Determine the (X, Y) coordinate at the center of the cell enclosing the given text.  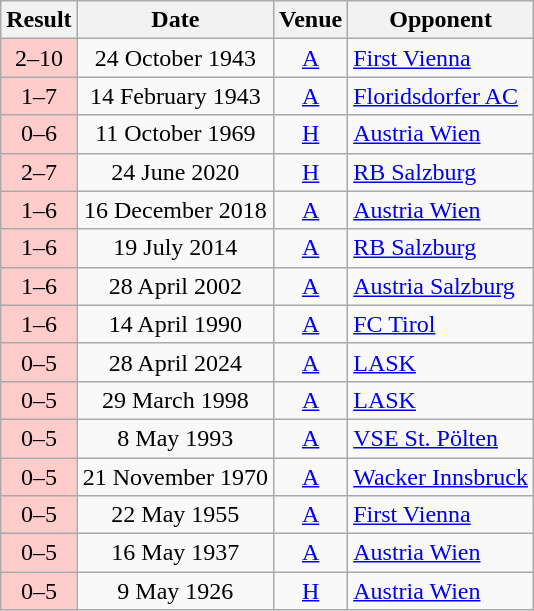
28 April 2024 (175, 362)
2–10 (39, 58)
11 October 1969 (175, 134)
Opponent (441, 20)
2–7 (39, 172)
Venue (311, 20)
Austria Salzburg (441, 286)
0–6 (39, 134)
9 May 1926 (175, 591)
29 March 1998 (175, 400)
28 April 2002 (175, 286)
19 July 2014 (175, 248)
16 December 2018 (175, 210)
FC Tirol (441, 324)
Result (39, 20)
24 October 1943 (175, 58)
Date (175, 20)
1–7 (39, 96)
VSE St. Pölten (441, 438)
8 May 1993 (175, 438)
21 November 1970 (175, 477)
16 May 1937 (175, 553)
24 June 2020 (175, 172)
22 May 1955 (175, 515)
14 April 1990 (175, 324)
Wacker Innsbruck (441, 477)
Floridsdorfer AC (441, 96)
14 February 1943 (175, 96)
